Return the [X, Y] coordinate for the center point of the cell that contains the specified text.  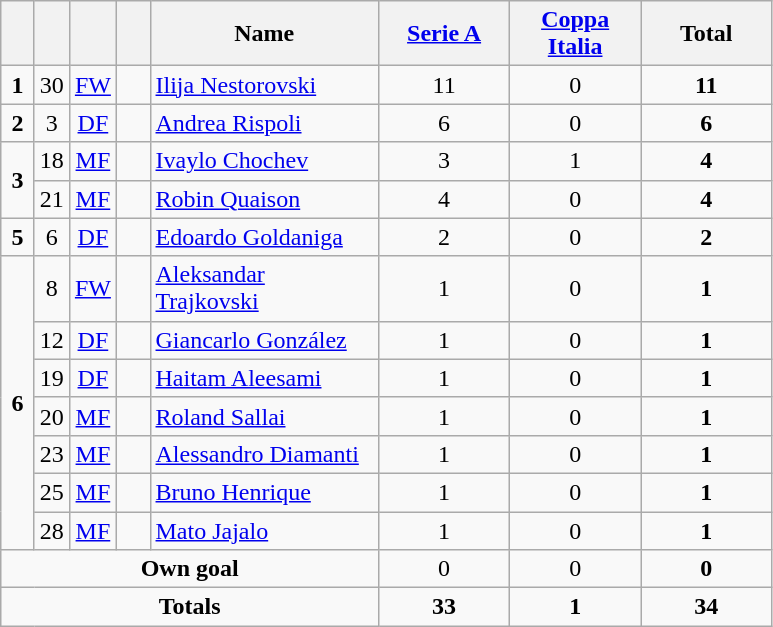
Total [706, 34]
34 [706, 607]
Bruno Henrique [264, 492]
Alessandro Diamanti [264, 454]
19 [52, 378]
18 [52, 161]
12 [52, 340]
20 [52, 416]
8 [52, 288]
23 [52, 454]
Roland Sallai [264, 416]
Giancarlo González [264, 340]
Ivaylo Chochev [264, 161]
Edoardo Goldaniga [264, 237]
30 [52, 85]
Aleksandar Trajkovski [264, 288]
Andrea Rispoli [264, 123]
5 [18, 237]
Ilija Nestorovski [264, 85]
Own goal [190, 569]
Name [264, 34]
Totals [190, 607]
Coppa Italia [576, 34]
33 [444, 607]
Haitam Aleesami [264, 378]
Robin Quaison [264, 199]
Mato Jajalo [264, 531]
28 [52, 531]
Serie A [444, 34]
21 [52, 199]
25 [52, 492]
